Scan for the cell matching the given text and deliver its [x, y] coordinate at center. 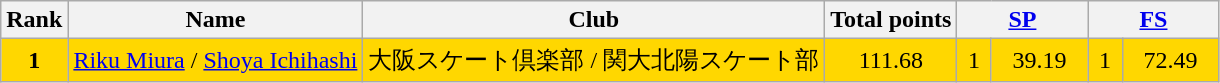
Riku Miura / Shoya Ichihashi [216, 60]
Name [216, 20]
Total points [891, 20]
111.68 [891, 60]
Club [594, 20]
39.19 [1040, 60]
大阪スケート倶楽部 / 関大北陽スケート部 [594, 60]
Rank [34, 20]
72.49 [1170, 60]
FS [1154, 20]
SP [1022, 20]
